Locate the cell with the specified text and output its [X, Y] center coordinate. 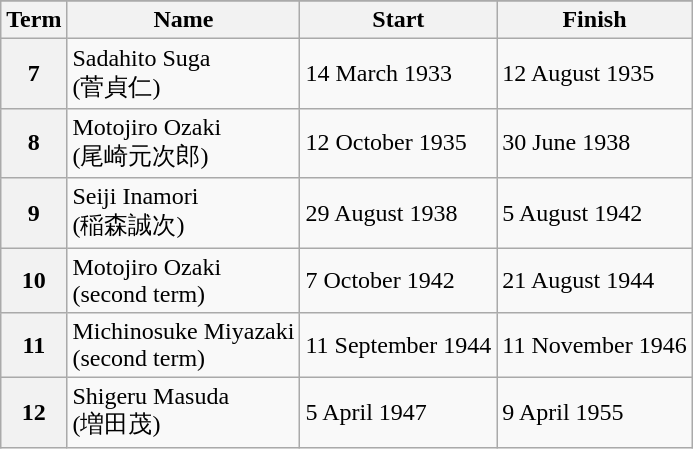
11 [34, 346]
21 August 1944 [594, 280]
Start [398, 20]
Seiji Inamori(稲森誠次) [184, 213]
30 June 1938 [594, 143]
5 August 1942 [594, 213]
12 August 1935 [594, 74]
Motojiro Ozaki(尾崎元次郎) [184, 143]
Term [34, 20]
12 October 1935 [398, 143]
10 [34, 280]
Michinosuke Miyazaki(second term) [184, 346]
Motojiro Ozaki(second term) [184, 280]
7 October 1942 [398, 280]
7 [34, 74]
8 [34, 143]
14 March 1933 [398, 74]
5 April 1947 [398, 413]
9 April 1955 [594, 413]
Shigeru Masuda(増田茂) [184, 413]
Name [184, 20]
11 November 1946 [594, 346]
29 August 1938 [398, 213]
Finish [594, 20]
11 September 1944 [398, 346]
12 [34, 413]
9 [34, 213]
Sadahito Suga(菅貞仁) [184, 74]
